Find where the given text appears and provide that cell's center as (x, y) coordinate. 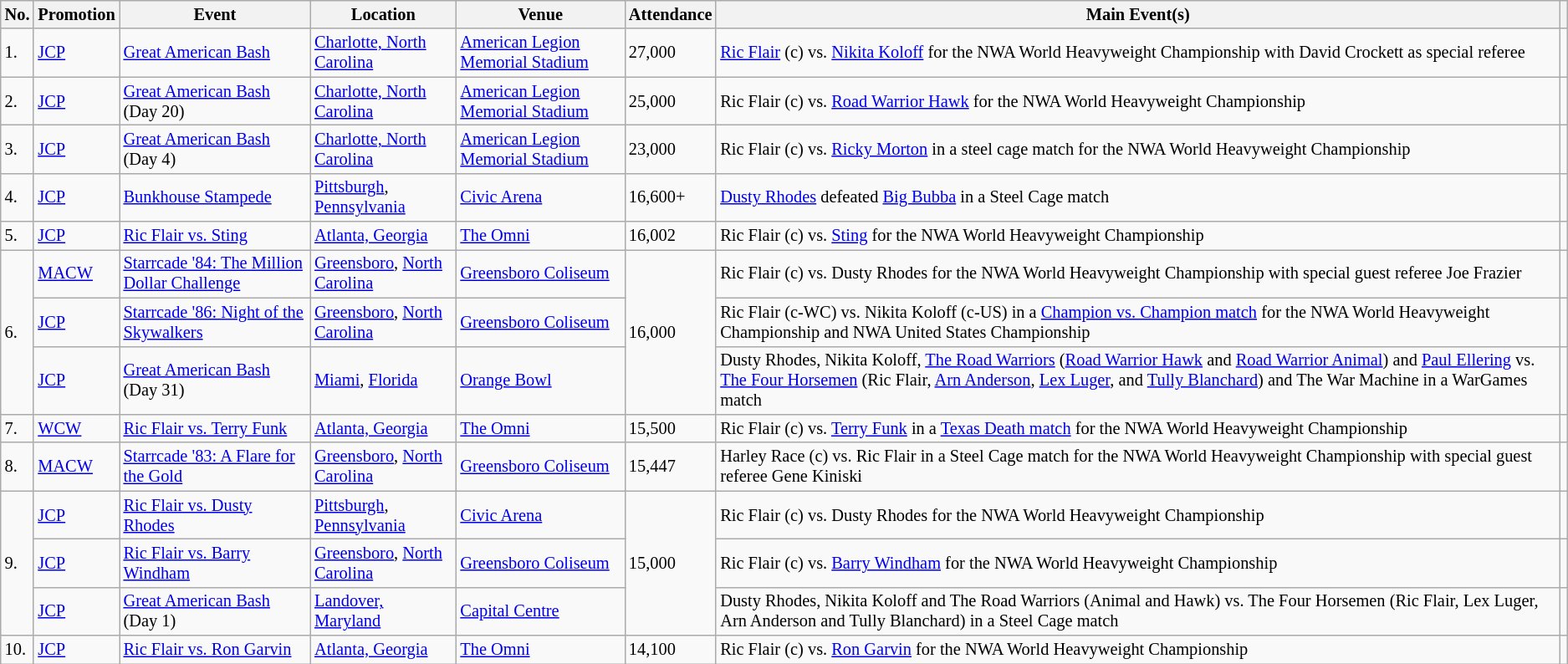
27,000 (671, 53)
25,000 (671, 101)
Starrcade '84: The Million Dollar Challenge (216, 273)
Promotion (76, 14)
15,500 (671, 428)
Ric Flair vs. Ron Garvin (216, 650)
Ric Flair vs. Dusty Rhodes (216, 515)
Venue (540, 14)
Location (383, 14)
Bunkhouse Stampede (216, 197)
WCW (76, 428)
8. (18, 467)
15,000 (671, 564)
7. (18, 428)
Starrcade '83: A Flare for the Gold (216, 467)
Ric Flair (c) vs. Terry Funk in a Texas Death match for the NWA World Heavyweight Championship (1137, 428)
Ric Flair (c) vs. Dusty Rhodes for the NWA World Heavyweight Championship with special guest referee Joe Frazier (1137, 273)
Miami, Florida (383, 381)
Ric Flair vs. Sting (216, 236)
Great American Bash (Day 1) (216, 611)
Great American Bash (216, 53)
Great American Bash (Day 4) (216, 149)
No. (18, 14)
16,002 (671, 236)
Harley Race (c) vs. Ric Flair in a Steel Cage match for the NWA World Heavyweight Championship with special guest referee Gene Kiniski (1137, 467)
2. (18, 101)
Dusty Rhodes defeated Big Bubba in a Steel Cage match (1137, 197)
Ric Flair vs. Barry Windham (216, 563)
Great American Bash (Day 20) (216, 101)
1. (18, 53)
16,600+ (671, 197)
Landover, Maryland (383, 611)
Ric Flair (c) vs. Ricky Morton in a steel cage match for the NWA World Heavyweight Championship (1137, 149)
Ric Flair (c) vs. Road Warrior Hawk for the NWA World Heavyweight Championship (1137, 101)
15,447 (671, 467)
Ric Flair (c) vs. Nikita Koloff for the NWA World Heavyweight Championship with David Crockett as special referee (1137, 53)
Ric Flair (c) vs. Barry Windham for the NWA World Heavyweight Championship (1137, 563)
Orange Bowl (540, 381)
6. (18, 331)
14,100 (671, 650)
16,000 (671, 331)
10. (18, 650)
23,000 (671, 149)
Great American Bash (Day 31) (216, 381)
4. (18, 197)
Ric Flair vs. Terry Funk (216, 428)
Ric Flair (c) vs. Sting for the NWA World Heavyweight Championship (1137, 236)
5. (18, 236)
Capital Centre (540, 611)
Starrcade '86: Night of the Skywalkers (216, 322)
Ric Flair (c) vs. Dusty Rhodes for the NWA World Heavyweight Championship (1137, 515)
3. (18, 149)
Attendance (671, 14)
Ric Flair (c) vs. Ron Garvin for the NWA World Heavyweight Championship (1137, 650)
Event (216, 14)
9. (18, 564)
Main Event(s) (1137, 14)
